Pinpoint the cell where the given text exists, returning its [X, Y] midpoint coordinate. 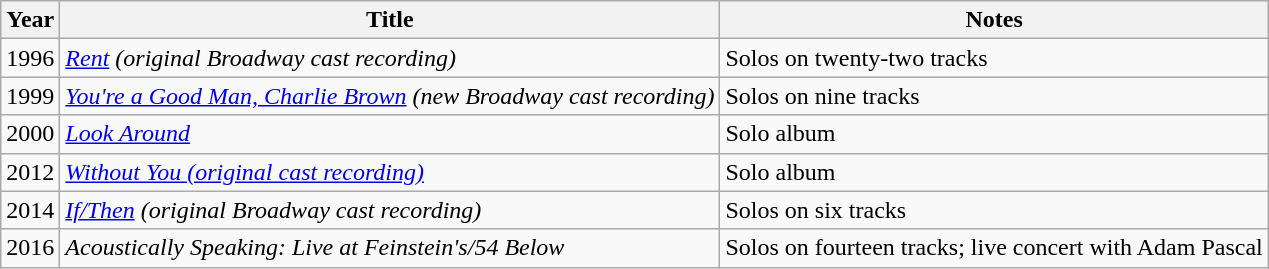
Rent (original Broadway cast recording) [390, 58]
2016 [30, 248]
Solos on fourteen tracks; live concert with Adam Pascal [994, 248]
Year [30, 20]
2014 [30, 210]
2012 [30, 172]
Solos on twenty-two tracks [994, 58]
Look Around [390, 134]
If/Then (original Broadway cast recording) [390, 210]
Solos on nine tracks [994, 96]
Solos on six tracks [994, 210]
Notes [994, 20]
1996 [30, 58]
Without You (original cast recording) [390, 172]
Acoustically Speaking: Live at Feinstein's/54 Below [390, 248]
Title [390, 20]
You're a Good Man, Charlie Brown (new Broadway cast recording) [390, 96]
1999 [30, 96]
2000 [30, 134]
